From the cell containing the given text, extract its center point as [X, Y] coordinate. 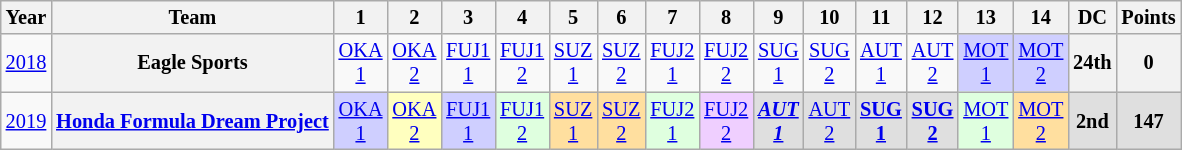
6 [621, 17]
147 [1148, 121]
13 [986, 17]
Year [26, 17]
11 [881, 17]
12 [933, 17]
5 [573, 17]
DC [1092, 17]
Honda Formula Dream Project [192, 121]
2 [414, 17]
2019 [26, 121]
2018 [26, 63]
8 [726, 17]
0 [1148, 63]
Points [1148, 17]
10 [830, 17]
9 [778, 17]
2nd [1092, 121]
1 [361, 17]
7 [672, 17]
Team [192, 17]
4 [522, 17]
Eagle Sports [192, 63]
3 [468, 17]
24th [1092, 63]
14 [1040, 17]
